Return [X, Y] of the center of cell containing provided text 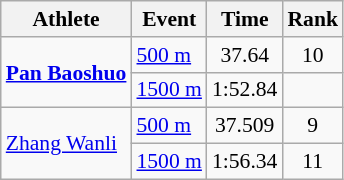
11 [312, 162]
Event [168, 19]
Time [244, 19]
Pan Baoshuo [66, 72]
10 [312, 55]
37.509 [244, 126]
9 [312, 126]
Rank [312, 19]
37.64 [244, 55]
Athlete [66, 19]
Zhang Wanli [66, 144]
1:56.34 [244, 162]
1:52.84 [244, 90]
